For the text-containing cell, return its midpoint in (x, y) coordinate format. 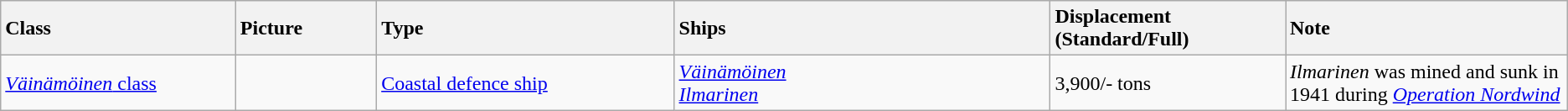
Väinämöinen class (119, 82)
Class (119, 29)
3,900/- tons (1168, 82)
Note (1426, 29)
VäinämöinenIlmarinen (863, 82)
Ships (863, 29)
Picture (306, 29)
Displacement (Standard/Full) (1168, 29)
Ilmarinen was mined and sunk in 1941 during Operation Nordwind (1426, 82)
Coastal defence ship (526, 82)
Type (526, 29)
